Extract the [X, Y] coordinate from the center of the cell holding the provided text.  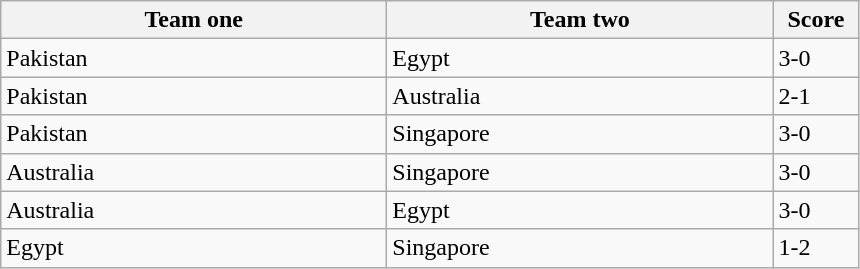
Team two [580, 20]
Score [816, 20]
2-1 [816, 96]
Team one [194, 20]
1-2 [816, 248]
